Find where the given text appears and provide that cell's center as [x, y] coordinate. 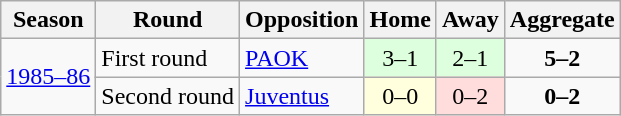
PAOK [302, 58]
3–1 [400, 58]
0–0 [400, 96]
Juventus [302, 96]
First round [168, 58]
Away [470, 20]
Round [168, 20]
Home [400, 20]
Season [48, 20]
1985–86 [48, 77]
Second round [168, 96]
Opposition [302, 20]
5–2 [562, 58]
Aggregate [562, 20]
2–1 [470, 58]
